Capture the cell that displays the provided text and extract its (X, Y) central coordinate. 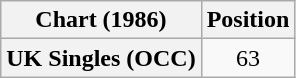
Position (248, 20)
Chart (1986) (101, 20)
UK Singles (OCC) (101, 58)
63 (248, 58)
